Scan for the cell matching the given text and deliver its (x, y) coordinate at center. 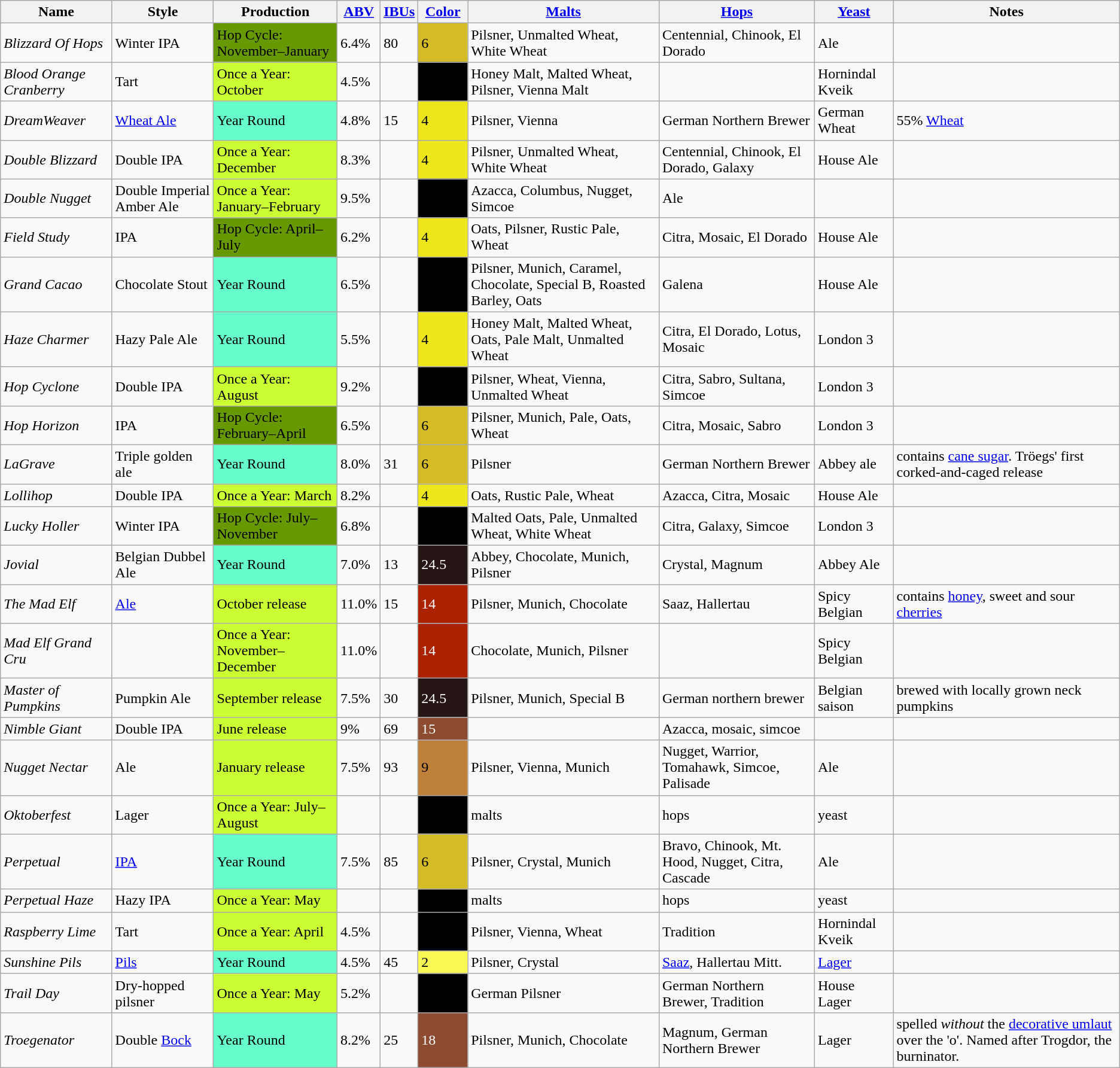
Blood Orange Cranberry (56, 81)
Pils (163, 962)
Raspberry Lime (56, 931)
German Pilsner (564, 993)
Pilsner, Munich, Special B (564, 698)
Blizzard Of Hops (56, 43)
House Lager (854, 993)
Azacca, Columbus, Nugget, Simcoe (564, 199)
Double Nugget (56, 199)
Abbey ale (854, 464)
Chocolate, Munich, Pilsner (564, 651)
Centennial, Chinook, El Dorado, Galaxy (736, 159)
Belgian Dubbel Ale (163, 565)
Centennial, Chinook, El Dorado (736, 43)
Chocolate Stout (163, 284)
Dry-hopped pilsner (163, 993)
Abbey Ale (854, 565)
IBUs (400, 12)
Pilsner, Vienna, Munich (564, 768)
October release (275, 604)
6.8% (359, 527)
Haze Charmer (56, 339)
January release (275, 768)
4.8% (359, 121)
Oats, Pilsner, Rustic Pale, Wheat (564, 237)
Crystal, Magnum (736, 565)
German Northern Brewer, Tradition (736, 993)
Pilsner (564, 464)
Citra, Galaxy, Simcoe (736, 527)
85 (400, 862)
Hop Cycle: November–January (275, 43)
Field Study (56, 237)
Galena (736, 284)
Hazy Pale Ale (163, 339)
Pilsner, Crystal (564, 962)
31 (400, 464)
Hop Horizon (56, 425)
Citra, Mosaic, El Dorado (736, 237)
93 (400, 768)
Double Bock (163, 1040)
Nugget Nectar (56, 768)
Oktoberfest (56, 815)
Honey Malt, Malted Wheat, Pilsner, Vienna Malt (564, 81)
Once a Year: July–August (275, 815)
5.5% (359, 339)
Citra, Sabro, Sultana, Simcoe (736, 387)
8.3% (359, 159)
Troegenator (56, 1040)
25 (400, 1040)
Sunshine Pils (56, 962)
Nimble Giant (56, 729)
Trail Day (56, 993)
German Wheat (854, 121)
Pumpkin Ale (163, 698)
Pilsner, Crystal, Munich (564, 862)
Once a Year: October (275, 81)
Pilsner, Vienna (564, 121)
Bravo, Chinook, Mt. Hood, Nugget, Citra, Cascade (736, 862)
Saaz, Hallertau Mitt. (736, 962)
Oats, Rustic Pale, Wheat (564, 495)
LaGrave (56, 464)
Once a Year: January–February (275, 199)
Pilsner, Vienna, Wheat (564, 931)
9% (359, 729)
Hazy IPA (163, 900)
June release (275, 729)
Abbey, Chocolate, Munich, Pilsner (564, 565)
Malts (564, 12)
Name (56, 12)
Azacca, mosaic, simcoe (736, 729)
Magnum, German Northern Brewer (736, 1040)
80 (400, 43)
Hop Cycle: April–July (275, 237)
Pilsner, Munich, Pale, Oats, Wheat (564, 425)
5.2% (359, 993)
Double Blizzard (56, 159)
13 (400, 565)
Production (275, 12)
ABV (359, 12)
German northern brewer (736, 698)
Hop Cycle: July–November (275, 527)
18 (443, 1040)
2 (443, 962)
45 (400, 962)
6.2% (359, 237)
DreamWeaver (56, 121)
Belgian saison (854, 698)
Yeast (854, 12)
9.5% (359, 199)
The Mad Elf (56, 604)
Azacca, Citra, Mosaic (736, 495)
Nugget, Warrior, Tomahawk, Simcoe, Palisade (736, 768)
Perpetual Haze (56, 900)
Citra, Mosaic, Sabro (736, 425)
Malted Oats, Pale, Unmalted Wheat, White Wheat (564, 527)
Once a Year: April (275, 931)
Lollihop (56, 495)
spelled without the decorative umlaut over the 'o'. Named after Trogdor, the burninator. (1006, 1040)
6.4% (359, 43)
Once a Year: November–December (275, 651)
Master of Pumpkins (56, 698)
Pale Gold (443, 993)
55% Wheat (1006, 121)
Style (163, 12)
Color (443, 12)
Perpetual (56, 862)
Citra, El Dorado, Lotus, Mosaic (736, 339)
Mad Elf Grand Cru (56, 651)
Pilsner, Wheat, Vienna, Unmalted Wheat (564, 387)
Once a Year: December (275, 159)
Hop Cycle: February–April (275, 425)
Once a Year: March (275, 495)
Pilsner, Munich, Caramel, Chocolate, Special B, Roasted Barley, Oats (564, 284)
Hop Cyclone (56, 387)
Grand Cacao (56, 284)
69 (400, 729)
Hops (736, 12)
Saaz, Hallertau (736, 604)
8.0% (359, 464)
9.2% (359, 387)
Jovial (56, 565)
Lucky Holler (56, 527)
Once a Year: August (275, 387)
Notes (1006, 12)
Double Imperial Amber Ale (163, 199)
contains honey, sweet and sour cherries (1006, 604)
Wheat Ale (163, 121)
contains cane sugar. Tröegs' first corked-and-caged release (1006, 464)
Honey Malt, Malted Wheat, Oats, Pale Malt, Unmalted Wheat (564, 339)
Triple golden ale (163, 464)
brewed with locally grown neck pumpkins (1006, 698)
7.0% (359, 565)
September release (275, 698)
Tradition (736, 931)
